Determine the [x, y] coordinate at the center of the cell enclosing the given text.  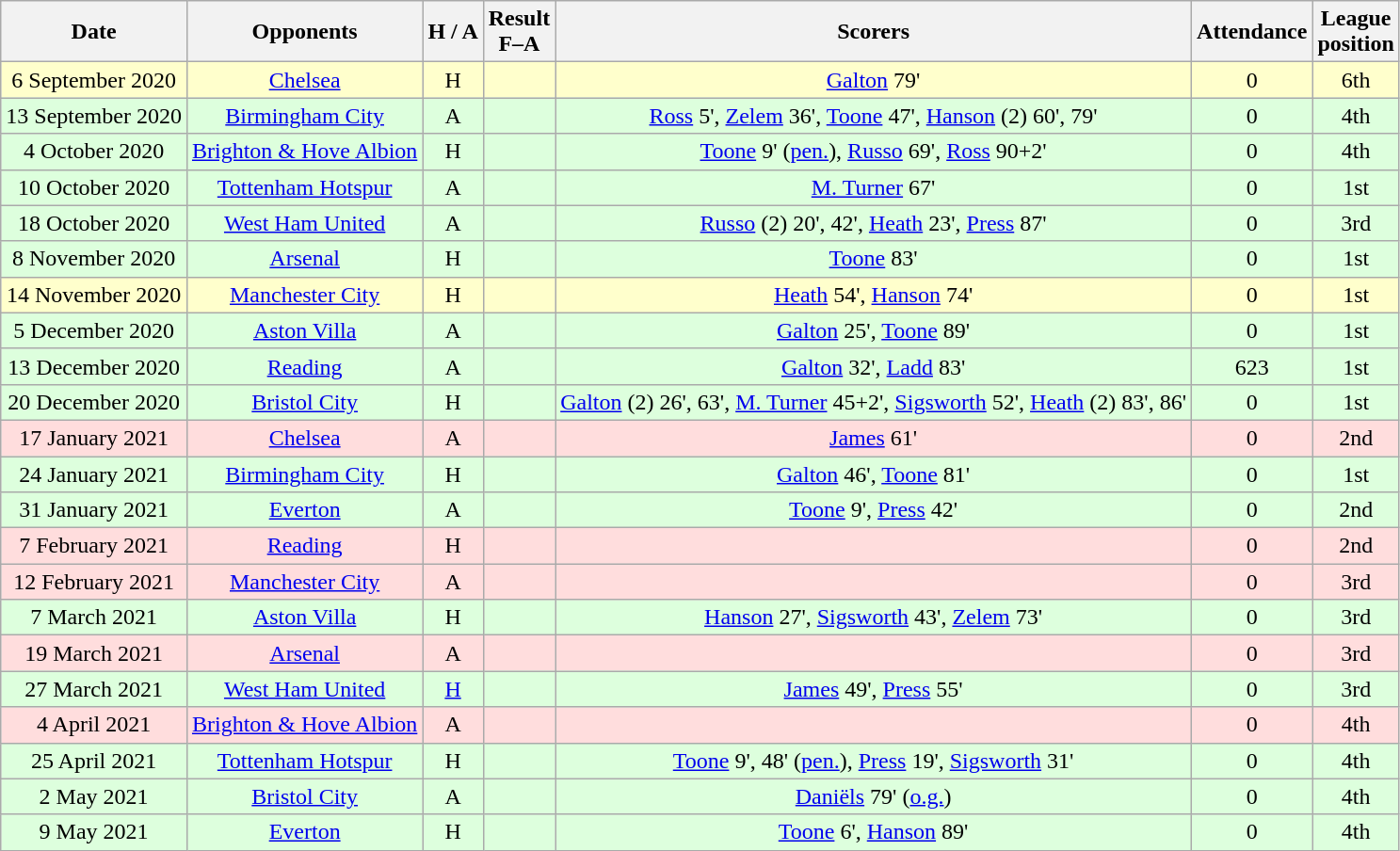
Galton (2) 26', 63', M. Turner 45+2', Sigsworth 52', Heath (2) 83', 86' [874, 402]
8 November 2020 [94, 259]
4 October 2020 [94, 152]
6th [1356, 80]
4 April 2021 [94, 725]
13 September 2020 [94, 116]
Hanson 27', Sigsworth 43', Zelem 73' [874, 618]
6 September 2020 [94, 80]
James 49', Press 55' [874, 689]
9 May 2021 [94, 832]
ResultF–A [519, 32]
5 December 2020 [94, 330]
10 October 2020 [94, 187]
H / A [453, 32]
18 October 2020 [94, 223]
25 April 2021 [94, 761]
Toone 6', Hanson 89' [874, 832]
2 May 2021 [94, 796]
13 December 2020 [94, 366]
20 December 2020 [94, 402]
Russo (2) 20', 42', Heath 23', Press 87' [874, 223]
7 March 2021 [94, 618]
Opponents [304, 32]
Ross 5', Zelem 36', Toone 47', Hanson (2) 60', 79' [874, 116]
M. Turner 67' [874, 187]
27 March 2021 [94, 689]
623 [1252, 366]
17 January 2021 [94, 438]
Toone 9', Press 42' [874, 510]
James 61' [874, 438]
Toone 83' [874, 259]
Galton 25', Toone 89' [874, 330]
Daniëls 79' (o.g.) [874, 796]
7 February 2021 [94, 546]
14 November 2020 [94, 295]
12 February 2021 [94, 582]
Galton 32', Ladd 83' [874, 366]
Attendance [1252, 32]
Heath 54', Hanson 74' [874, 295]
Leagueposition [1356, 32]
Toone 9', 48' (pen.), Press 19', Sigsworth 31' [874, 761]
Galton 46', Toone 81' [874, 474]
Toone 9' (pen.), Russo 69', Ross 90+2' [874, 152]
Galton 79' [874, 80]
19 March 2021 [94, 653]
31 January 2021 [94, 510]
Date [94, 32]
24 January 2021 [94, 474]
Scorers [874, 32]
